For the text-containing cell, return its midpoint in (x, y) coordinate format. 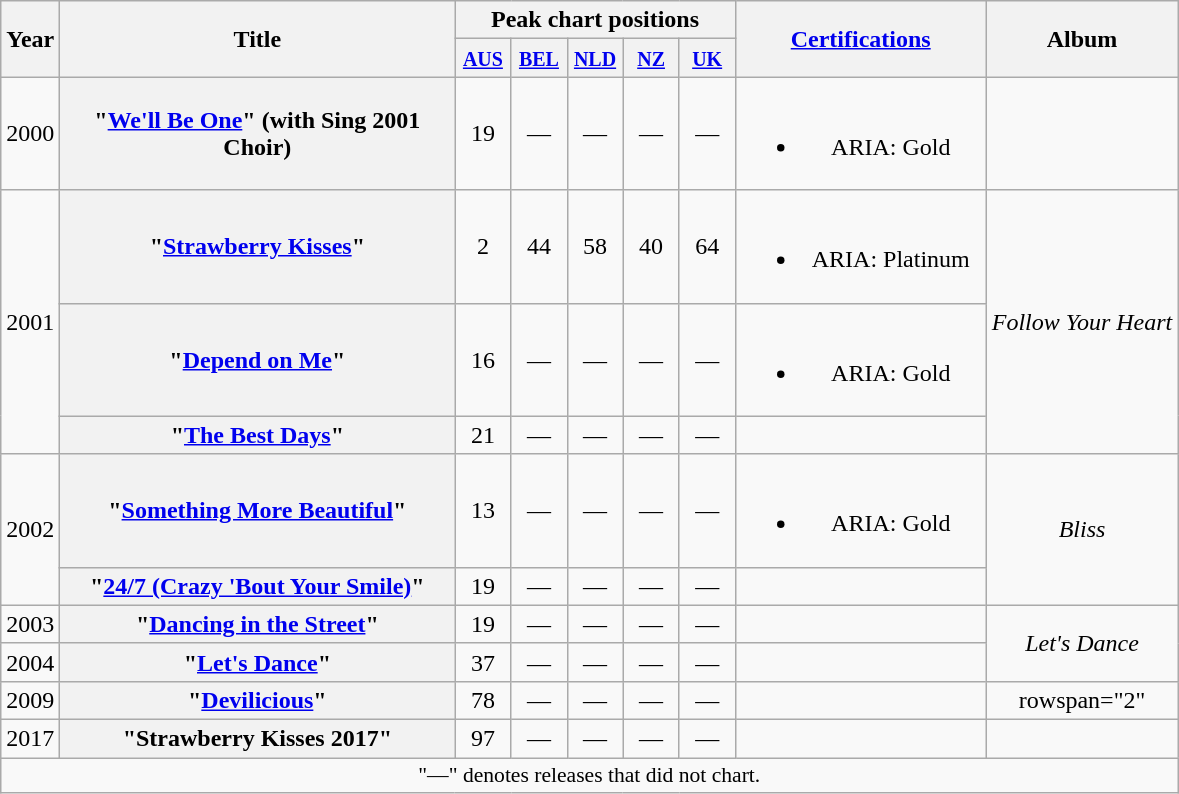
"We'll Be One" (with Sing 2001 Choir) (258, 134)
40 (651, 246)
"24/7 (Crazy 'Bout Your Smile)" (258, 586)
2004 (30, 662)
37 (483, 662)
2017 (30, 738)
Year (30, 39)
NLD (595, 58)
Certifications (860, 39)
97 (483, 738)
2003 (30, 624)
ARIA: Platinum (860, 246)
Let's Dance (1082, 643)
rowspan="2" (1082, 700)
2000 (30, 134)
BEL (539, 58)
"The Best Days" (258, 435)
NZ (651, 58)
"Depend on Me" (258, 360)
Album (1082, 39)
Follow Your Heart (1082, 322)
"Dancing in the Street" (258, 624)
44 (539, 246)
21 (483, 435)
"Strawberry Kisses 2017" (258, 738)
"Let's Dance" (258, 662)
58 (595, 246)
2002 (30, 530)
78 (483, 700)
Bliss (1082, 530)
"Strawberry Kisses" (258, 246)
AUS (483, 58)
2009 (30, 700)
Peak chart positions (595, 20)
13 (483, 510)
16 (483, 360)
2001 (30, 322)
Title (258, 39)
UK (707, 58)
"Devilicious" (258, 700)
"—" denotes releases that did not chart. (590, 776)
2 (483, 246)
"Something More Beautiful" (258, 510)
64 (707, 246)
